Determine the [x, y] coordinate at the center of the cell enclosing the given text.  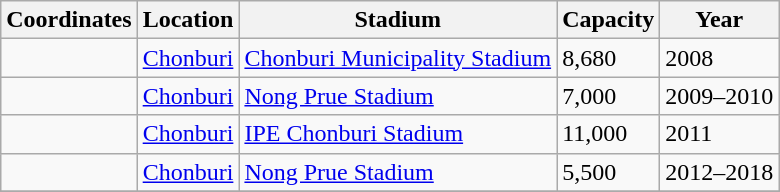
7,000 [608, 96]
Coordinates [69, 20]
2011 [720, 134]
2008 [720, 58]
Location [188, 20]
Chonburi Municipality Stadium [398, 58]
2009–2010 [720, 96]
Year [720, 20]
5,500 [608, 172]
11,000 [608, 134]
2012–2018 [720, 172]
Capacity [608, 20]
IPE Chonburi Stadium [398, 134]
8,680 [608, 58]
Stadium [398, 20]
